Scan for the cell matching the given text and deliver its (x, y) coordinate at center. 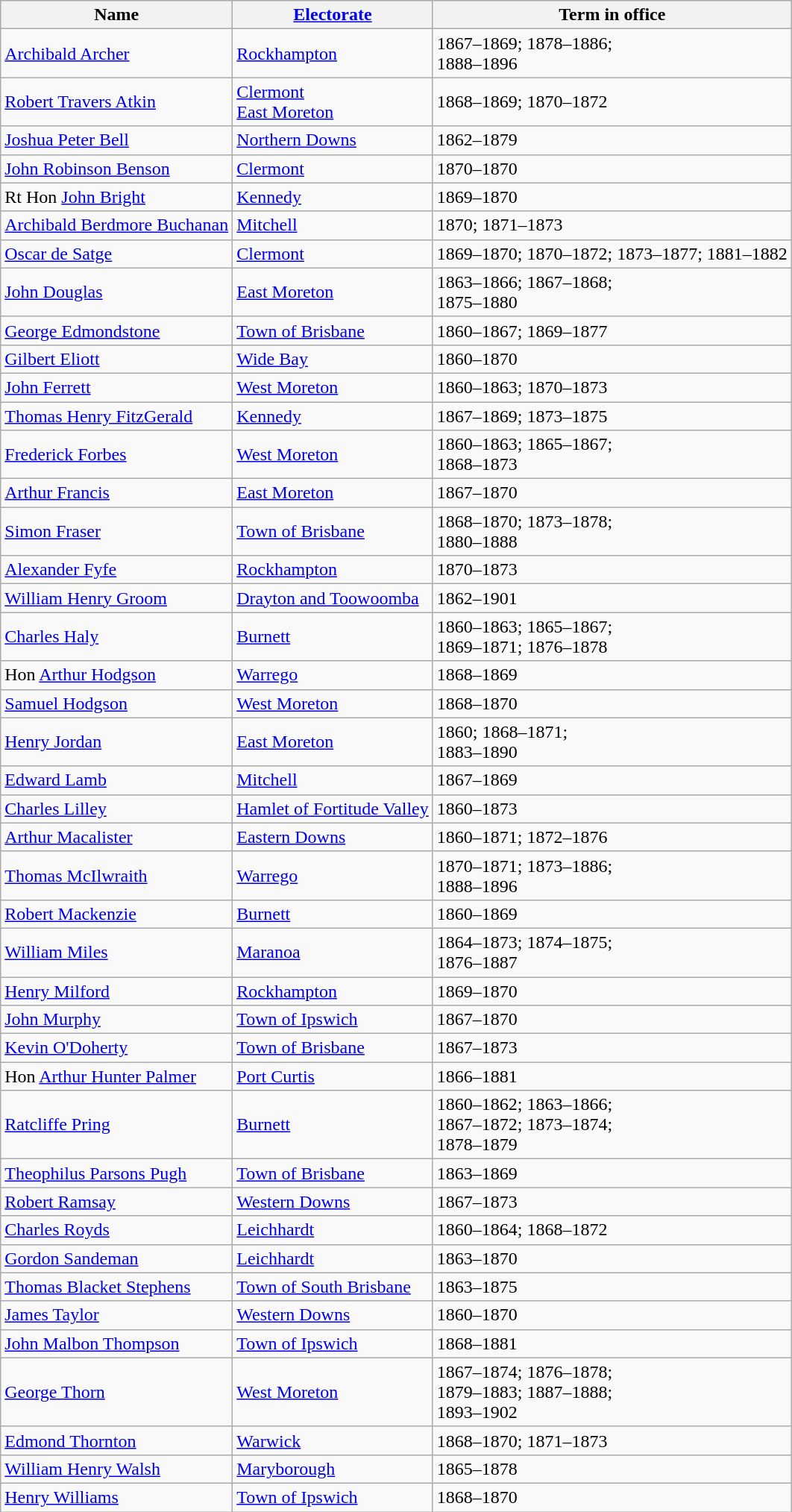
Samuel Hodgson (116, 703)
Arthur Francis (116, 493)
Theophilus Parsons Pugh (116, 1173)
Kevin O'Doherty (116, 1048)
Hamlet of Fortitude Valley (333, 809)
Hon Arthur Hodgson (116, 675)
Arthur Macalister (116, 837)
Gordon Sandeman (116, 1258)
1860–1871; 1872–1876 (612, 837)
Archibald Berdmore Buchanan (116, 225)
Robert Ramsay (116, 1202)
1870; 1871–1873 (612, 225)
George Thorn (116, 1392)
1867–1869; 1878–1886;1888–1896 (612, 54)
1864–1873; 1874–1875;1876–1887 (612, 952)
Charles Haly (116, 637)
1870–1870 (612, 169)
1867–1874; 1876–1878;1879–1883; 1887–1888;1893–1902 (612, 1392)
Henry Milford (116, 991)
Edmond Thornton (116, 1440)
Drayton and Toowoomba (333, 598)
Thomas McIlwraith (116, 876)
1860–1867; 1869–1877 (612, 330)
Gilbert Eliott (116, 359)
Eastern Downs (333, 837)
Henry Jordan (116, 741)
1860–1863; 1865–1867;1868–1873 (612, 455)
1860–1863; 1865–1867;1869–1871; 1876–1878 (612, 637)
John Malbon Thompson (116, 1343)
Frederick Forbes (116, 455)
John Douglas (116, 292)
1867–1869; 1873–1875 (612, 415)
1868–1869 (612, 675)
Warwick (333, 1440)
Robert Travers Atkin (116, 101)
1860–1873 (612, 809)
Oscar de Satge (116, 254)
George Edmondstone (116, 330)
Archibald Archer (116, 54)
William Miles (116, 952)
Thomas Henry FitzGerald (116, 415)
1860–1864; 1868–1872 (612, 1230)
William Henry Walsh (116, 1469)
1863–1866; 1867–1868;1875–1880 (612, 292)
Maranoa (333, 952)
John Murphy (116, 1020)
1867–1869 (612, 780)
1868–1870; 1873–1878;1880–1888 (612, 531)
1870–1871; 1873–1886;1888–1896 (612, 876)
1863–1875 (612, 1287)
Alexander Fyfe (116, 570)
1860–1862; 1863–1866;1867–1872; 1873–1874;1878–1879 (612, 1125)
Town of South Brisbane (333, 1287)
Wide Bay (333, 359)
Simon Fraser (116, 531)
1860; 1868–1871;1883–1890 (612, 741)
1868–1881 (612, 1343)
Northern Downs (333, 140)
Charles Royds (116, 1230)
1863–1869 (612, 1173)
1862–1879 (612, 140)
James Taylor (116, 1315)
1860–1869 (612, 914)
Joshua Peter Bell (116, 140)
1870–1873 (612, 570)
ClermontEast Moreton (333, 101)
John Ferrett (116, 387)
1860–1863; 1870–1873 (612, 387)
Robert Mackenzie (116, 914)
1862–1901 (612, 598)
Hon Arthur Hunter Palmer (116, 1076)
Name (116, 15)
John Robinson Benson (116, 169)
Maryborough (333, 1469)
Electorate (333, 15)
1869–1870; 1870–1872; 1873–1877; 1881–1882 (612, 254)
Thomas Blacket Stephens (116, 1287)
1868–1870; 1871–1873 (612, 1440)
Edward Lamb (116, 780)
Charles Lilley (116, 809)
Ratcliffe Pring (116, 1125)
1863–1870 (612, 1258)
Henry Williams (116, 1497)
1866–1881 (612, 1076)
1868–1869; 1870–1872 (612, 101)
Term in office (612, 15)
1865–1878 (612, 1469)
Port Curtis (333, 1076)
William Henry Groom (116, 598)
Rt Hon John Bright (116, 197)
